Detect which cell encompasses the target text, then output its (x, y) center coordinate. 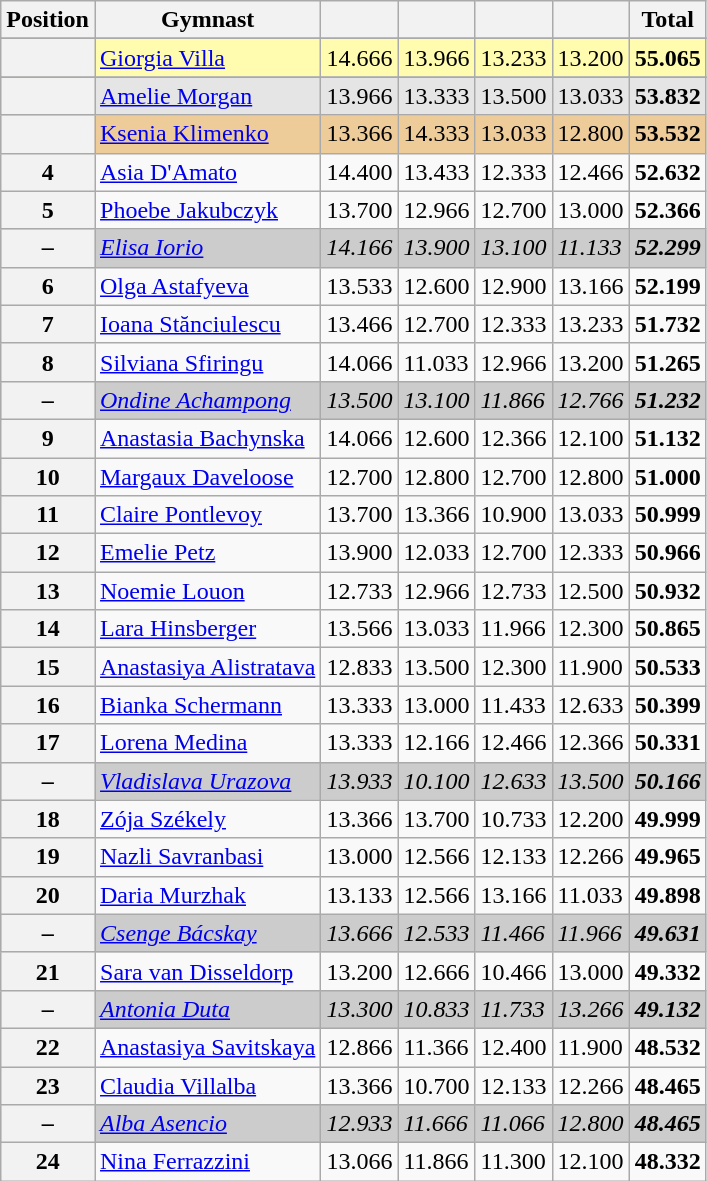
13.666 (360, 933)
12.666 (436, 971)
18 (48, 819)
51.232 (668, 400)
Total (668, 20)
12.200 (590, 819)
Silviana Sfiringu (207, 362)
11.733 (514, 1009)
49.999 (668, 819)
24 (48, 1162)
52.199 (668, 286)
21 (48, 971)
Nazli Savranbasi (207, 857)
50.865 (668, 629)
12 (48, 553)
49.132 (668, 1009)
Antonia Duta (207, 1009)
11.066 (514, 1124)
51.132 (668, 438)
11.433 (514, 705)
Margaux Daveloose (207, 477)
7 (48, 324)
Vladislava Urazova (207, 781)
13.933 (360, 781)
Zója Székely (207, 819)
49.631 (668, 933)
14.166 (360, 248)
13.066 (360, 1162)
12.533 (436, 933)
10.700 (436, 1085)
Anastasia Bachynska (207, 438)
12.766 (590, 400)
52.299 (668, 248)
14.333 (436, 134)
Gymnast (207, 20)
12.900 (514, 286)
19 (48, 857)
12.833 (360, 667)
Amelie Morgan (207, 96)
Lorena Medina (207, 743)
16 (48, 705)
8 (48, 362)
Sara van Disseldorp (207, 971)
Alba Asencio (207, 1124)
13.300 (360, 1009)
13.433 (436, 172)
49.332 (668, 971)
14 (48, 629)
52.632 (668, 172)
5 (48, 210)
22 (48, 1047)
13.466 (360, 324)
10.100 (436, 781)
12.166 (436, 743)
13.566 (360, 629)
51.732 (668, 324)
Ioana Stănciulescu (207, 324)
15 (48, 667)
17 (48, 743)
50.533 (668, 667)
12.500 (590, 591)
51.265 (668, 362)
11.300 (514, 1162)
11.366 (436, 1047)
Bianka Schermann (207, 705)
50.999 (668, 515)
Ksenia Klimenko (207, 134)
48.332 (668, 1162)
12.400 (514, 1047)
Noemie Louon (207, 591)
13.133 (360, 895)
6 (48, 286)
50.966 (668, 553)
Elisa Iorio (207, 248)
11.133 (590, 248)
12.033 (436, 553)
48.532 (668, 1047)
23 (48, 1085)
Position (48, 20)
10.833 (436, 1009)
10.466 (514, 971)
Asia D'Amato (207, 172)
4 (48, 172)
Lara Hinsberger (207, 629)
Claire Pontlevoy (207, 515)
Emelie Petz (207, 553)
51.000 (668, 477)
Olga Astafyeva (207, 286)
10.733 (514, 819)
10 (48, 477)
11 (48, 515)
52.366 (668, 210)
20 (48, 895)
50.932 (668, 591)
11.666 (436, 1124)
Claudia Villalba (207, 1085)
Giorgia Villa (207, 58)
12.933 (360, 1124)
53.532 (668, 134)
50.399 (668, 705)
14.400 (360, 172)
9 (48, 438)
Nina Ferrazzini (207, 1162)
50.331 (668, 743)
10.900 (514, 515)
49.965 (668, 857)
Anastasiya Alistratava (207, 667)
49.898 (668, 895)
Phoebe Jakubczyk (207, 210)
50.166 (668, 781)
13 (48, 591)
55.065 (668, 58)
12.866 (360, 1047)
13.266 (590, 1009)
11.466 (514, 933)
Ondine Achampong (207, 400)
14.666 (360, 58)
53.832 (668, 96)
Daria Murzhak (207, 895)
13.533 (360, 286)
Csenge Bácskay (207, 933)
Anastasiya Savitskaya (207, 1047)
